Capture the cell that displays the provided text and extract its [X, Y] central coordinate. 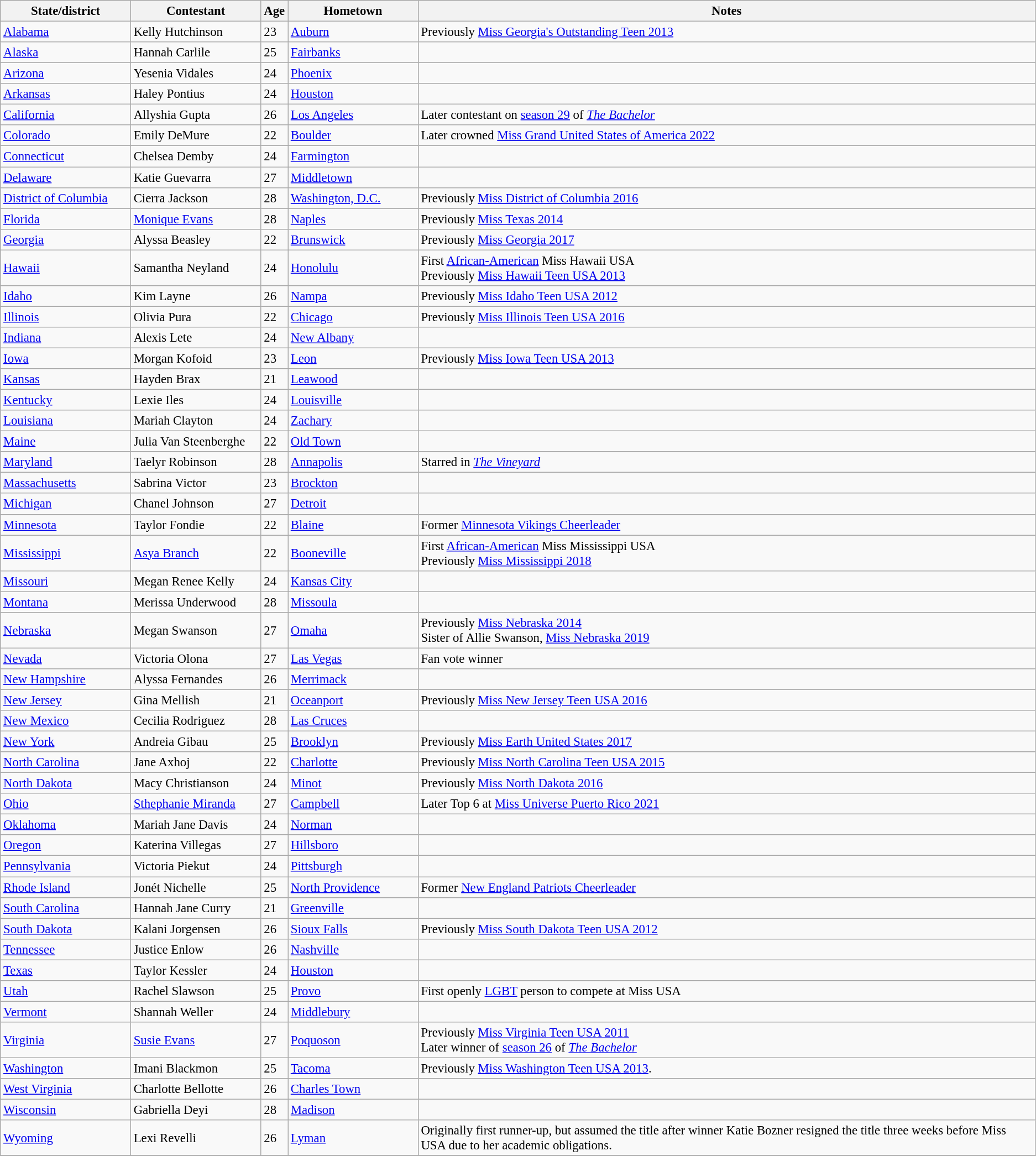
Mariah Clayton [196, 421]
Gabriella Deyi [196, 1110]
Tacoma [353, 1068]
Kalani Jorgensen [196, 929]
South Dakota [66, 929]
Iowa [66, 358]
Sabrina Victor [196, 483]
New Jersey [66, 700]
Previously Miss Nebraska 2014Sister of Allie Swanson, Miss Nebraska 2019 [726, 630]
West Virginia [66, 1089]
Farmington [353, 156]
Maryland [66, 462]
Merissa Underwood [196, 602]
Mariah Jane Davis [196, 825]
First African-American Miss Hawaii USAPreviously Miss Hawaii Teen USA 2013 [726, 268]
Justice Enlow [196, 949]
Brooklyn [353, 742]
Starred in The Vineyard [726, 462]
North Providence [353, 887]
Merrimack [353, 679]
Charlotte Bellotte [196, 1089]
State/district [66, 11]
Victoria Piekut [196, 866]
Honolulu [353, 268]
Wisconsin [66, 1110]
Megan Swanson [196, 630]
Hayden Brax [196, 379]
Poquoson [353, 1040]
Hannah Carlile [196, 53]
Ohio [66, 804]
Zachary [353, 421]
Haley Pontius [196, 94]
Nebraska [66, 630]
Florida [66, 219]
California [66, 115]
Olivia Pura [196, 317]
Chelsea Demby [196, 156]
Tennessee [66, 949]
Virginia [66, 1040]
Brockton [353, 483]
First African-American Miss Mississippi USAPreviously Miss Mississippi 2018 [726, 553]
Illinois [66, 317]
Madison [353, 1110]
Previously Miss Virginia Teen USA 2011Later winner of season 26 of The Bachelor [726, 1040]
Sthephanie Miranda [196, 804]
Las Vegas [353, 658]
Previously Miss South Dakota Teen USA 2012 [726, 929]
Previously Miss Illinois Teen USA 2016 [726, 317]
Greenville [353, 908]
Alaska [66, 53]
Brunswick [353, 239]
Victoria Olona [196, 658]
Oklahoma [66, 825]
Previously Miss Georgia 2017 [726, 239]
Norman [353, 825]
Texas [66, 970]
Contestant [196, 11]
Previously Miss Washington Teen USA 2013. [726, 1068]
Kansas City [353, 581]
Cecilia Rodriguez [196, 721]
Massachusetts [66, 483]
Fairbanks [353, 53]
Wyoming [66, 1138]
Washington [66, 1068]
Alabama [66, 32]
North Dakota [66, 783]
Oceanport [353, 700]
Las Cruces [353, 721]
Maine [66, 442]
Lyman [353, 1138]
Vermont [66, 1012]
Arizona [66, 74]
Morgan Kofoid [196, 358]
Previously Miss District of Columbia 2016 [726, 198]
Previously Miss New Jersey Teen USA 2016 [726, 700]
Rhode Island [66, 887]
Auburn [353, 32]
Utah [66, 991]
Middletown [353, 177]
First openly LGBT person to compete at Miss USA [726, 991]
Pittsburgh [353, 866]
Minnesota [66, 525]
South Carolina [66, 908]
Alyssa Beasley [196, 239]
Charles Town [353, 1089]
Mississippi [66, 553]
Booneville [353, 553]
Gina Mellish [196, 700]
Taylor Kessler [196, 970]
Previously Miss Idaho Teen USA 2012 [726, 296]
Notes [726, 11]
Hannah Jane Curry [196, 908]
Minot [353, 783]
Katie Guevarra [196, 177]
Nevada [66, 658]
Hawaii [66, 268]
Megan Renee Kelly [196, 581]
Susie Evans [196, 1040]
Samantha Neyland [196, 268]
Middlebury [353, 1012]
Chicago [353, 317]
Washington, D.C. [353, 198]
Monique Evans [196, 219]
Previously Miss North Carolina Teen USA 2015 [726, 762]
Georgia [66, 239]
Nashville [353, 949]
Connecticut [66, 156]
Later Top 6 at Miss Universe Puerto Rico 2021 [726, 804]
Yesenia Vidales [196, 74]
Sioux Falls [353, 929]
Emily DeMure [196, 135]
Macy Christianson [196, 783]
Boulder [353, 135]
North Carolina [66, 762]
Delaware [66, 177]
Taelyr Robinson [196, 462]
Previously Miss North Dakota 2016 [726, 783]
Lexi Revelli [196, 1138]
Arkansas [66, 94]
Katerina Villegas [196, 845]
Los Angeles [353, 115]
Andreia Gibau [196, 742]
Jonét Nichelle [196, 887]
New York [66, 742]
Allyshia Gupta [196, 115]
Alexis Lete [196, 338]
Hometown [353, 11]
Former New England Patriots Cheerleader [726, 887]
Oregon [66, 845]
Asya Branch [196, 553]
Kansas [66, 379]
Imani Blackmon [196, 1068]
Omaha [353, 630]
Former Minnesota Vikings Cheerleader [726, 525]
Leawood [353, 379]
New Hampshire [66, 679]
Blaine [353, 525]
Pennsylvania [66, 866]
Previously Miss Texas 2014 [726, 219]
Fan vote winner [726, 658]
Jane Axhoj [196, 762]
Provo [353, 991]
Michigan [66, 504]
Nampa [353, 296]
District of Columbia [66, 198]
Indiana [66, 338]
Colorado [66, 135]
Rachel Slawson [196, 991]
Missouri [66, 581]
Montana [66, 602]
Charlotte [353, 762]
Campbell [353, 804]
Detroit [353, 504]
Hillsboro [353, 845]
Louisiana [66, 421]
Old Town [353, 442]
Julia Van Steenberghe [196, 442]
Idaho [66, 296]
Chanel Johnson [196, 504]
Previously Miss Earth United States 2017 [726, 742]
Missoula [353, 602]
Alyssa Fernandes [196, 679]
New Mexico [66, 721]
Naples [353, 219]
Annapolis [353, 462]
Cierra Jackson [196, 198]
Age [274, 11]
Later contestant on season 29 of The Bachelor [726, 115]
Previously Miss Iowa Teen USA 2013 [726, 358]
New Albany [353, 338]
Taylor Fondie [196, 525]
Phoenix [353, 74]
Kelly Hutchinson [196, 32]
Leon [353, 358]
Kentucky [66, 400]
Shannah Weller [196, 1012]
Previously Miss Georgia's Outstanding Teen 2013 [726, 32]
Lexie Iles [196, 400]
Later crowned Miss Grand United States of America 2022 [726, 135]
Louisville [353, 400]
Kim Layne [196, 296]
